Output the [X, Y] coordinate of the center of the cell containing the given text.  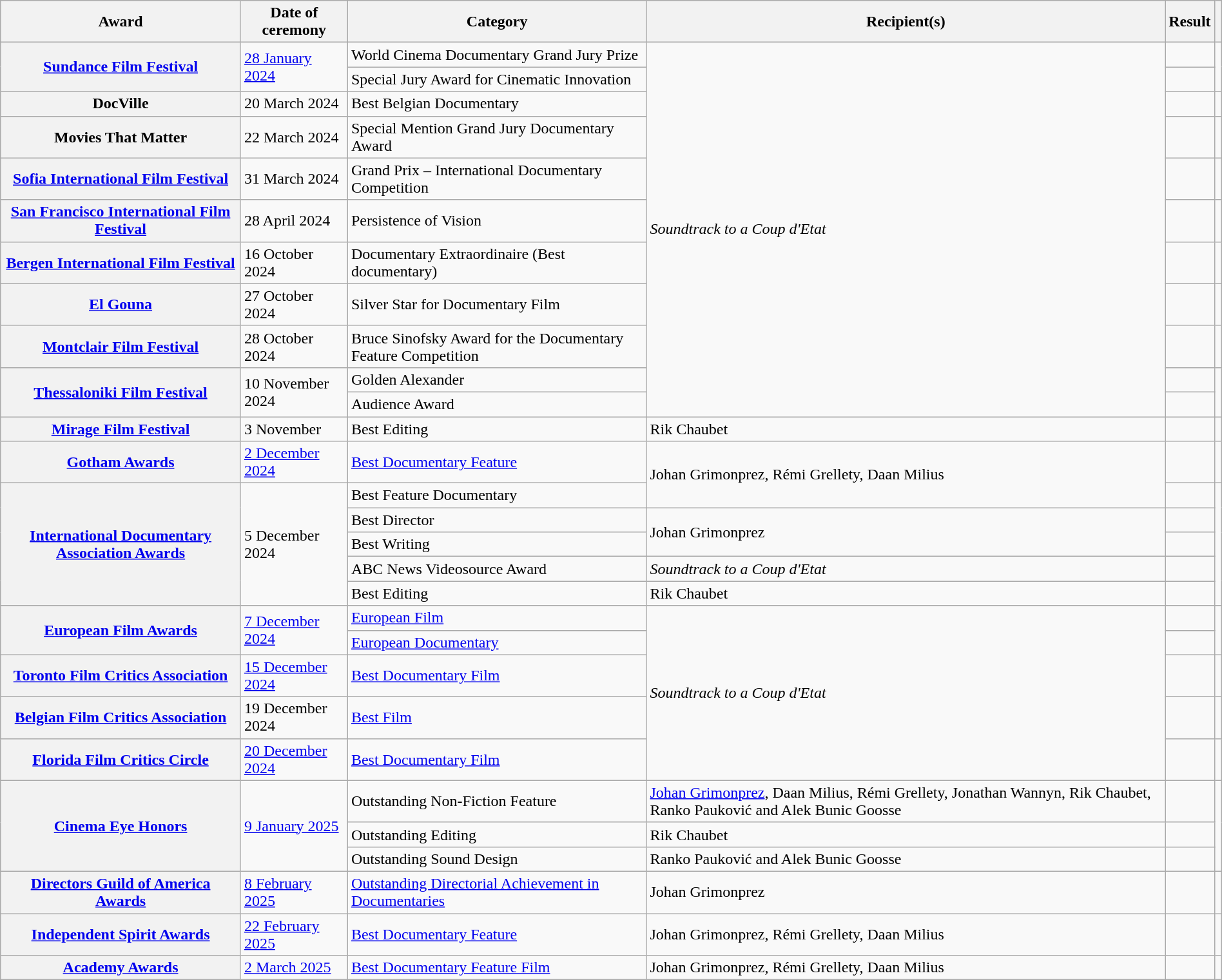
Documentary Extraordinaire (Best documentary) [497, 263]
Outstanding Directorial Achievement in Documentaries [497, 892]
Florida Film Critics Circle [121, 759]
DocVille [121, 104]
Sundance Film Festival [121, 67]
Best Belgian Documentary [497, 104]
10 November 2024 [294, 392]
Bruce Sinofsky Award for the Documentary Feature Competition [497, 347]
European Documentary [497, 642]
Gotham Awards [121, 463]
Thessaloniki Film Festival [121, 392]
Grand Prix – International Documentary Competition [497, 179]
World Cinema Documentary Grand Jury Prize [497, 55]
Academy Awards [121, 968]
ABC News Videosource Award [497, 569]
Sofia International Film Festival [121, 179]
Special Mention Grand Jury Documentary Award [497, 137]
Bergen International Film Festival [121, 263]
Mirage Film Festival [121, 428]
Special Jury Award for Cinematic Innovation [497, 79]
2 March 2025 [294, 968]
28 January 2024 [294, 67]
Best Documentary Feature Film [497, 968]
2 December 2024 [294, 463]
Toronto Film Critics Association [121, 675]
27 October 2024 [294, 304]
Johan Grimonprez, Daan Milius, Rémi Grellety, Jonathan Wannyn, Rik Chaubet, Ranko Pauković and Alek Bunic Goosse [906, 802]
Category [497, 22]
31 March 2024 [294, 179]
Best Feature Documentary [497, 495]
Award [121, 22]
San Francisco International Film Festival [121, 220]
22 February 2025 [294, 934]
28 April 2024 [294, 220]
Best Writing [497, 544]
International Documentary Association Awards [121, 544]
20 December 2024 [294, 759]
9 January 2025 [294, 826]
Result [1190, 22]
Best Film [497, 718]
16 October 2024 [294, 263]
Best Director [497, 520]
Ranko Pauković and Alek Bunic Goosse [906, 859]
22 March 2024 [294, 137]
Directors Guild of America Awards [121, 892]
Persistence of Vision [497, 220]
Silver Star for Documentary Film [497, 304]
Montclair Film Festival [121, 347]
European Film [497, 618]
Outstanding Editing [497, 834]
28 October 2024 [294, 347]
8 February 2025 [294, 892]
7 December 2024 [294, 630]
5 December 2024 [294, 544]
19 December 2024 [294, 718]
Belgian Film Critics Association [121, 718]
Cinema Eye Honors [121, 826]
3 November [294, 428]
Outstanding Sound Design [497, 859]
Movies That Matter [121, 137]
Independent Spirit Awards [121, 934]
15 December 2024 [294, 675]
El Gouna [121, 304]
European Film Awards [121, 630]
Audience Award [497, 404]
Date of ceremony [294, 22]
Golden Alexander [497, 380]
Outstanding Non-Fiction Feature [497, 802]
Recipient(s) [906, 22]
20 March 2024 [294, 104]
